Return [x, y] of the center of cell containing provided text 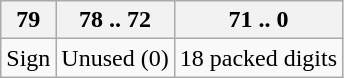
79 [28, 20]
78 .. 72 [115, 20]
71 .. 0 [258, 20]
18 packed digits [258, 58]
Unused (0) [115, 58]
Sign [28, 58]
